Return (X, Y) of the center of cell containing provided text 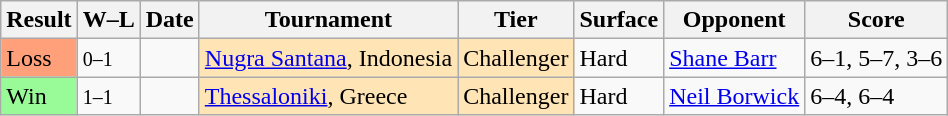
Surface (619, 20)
Result (39, 20)
Loss (39, 58)
Win (39, 96)
6–4, 6–4 (876, 96)
Thessaloniki, Greece (328, 96)
6–1, 5–7, 3–6 (876, 58)
Score (876, 20)
1–1 (108, 96)
Tournament (328, 20)
Nugra Santana, Indonesia (328, 58)
Shane Barr (734, 58)
Date (170, 20)
Opponent (734, 20)
0–1 (108, 58)
Neil Borwick (734, 96)
W–L (108, 20)
Tier (516, 20)
